From the cell containing the given text, extract its center point as [x, y] coordinate. 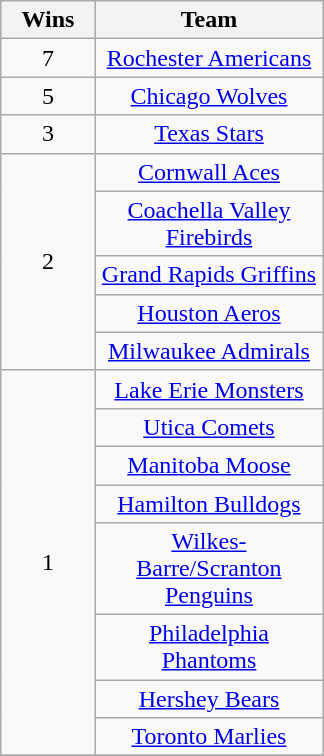
3 [48, 134]
Hershey Bears [210, 699]
Chicago Wolves [210, 96]
Manitoba Moose [210, 465]
Wilkes-Barre/Scranton Penguins [210, 569]
7 [48, 58]
Grand Rapids Griffins [210, 275]
Texas Stars [210, 134]
Utica Comets [210, 427]
2 [48, 262]
Houston Aeros [210, 313]
Cornwall Aces [210, 172]
Lake Erie Monsters [210, 389]
5 [48, 96]
Milwaukee Admirals [210, 351]
Coachella Valley Firebirds [210, 224]
Wins [48, 20]
Toronto Marlies [210, 737]
1 [48, 563]
Philadelphia Phantoms [210, 648]
Rochester Americans [210, 58]
Hamilton Bulldogs [210, 503]
Team [210, 20]
